Identify which cell holds the provided text, then report its (x, y) central coordinate. 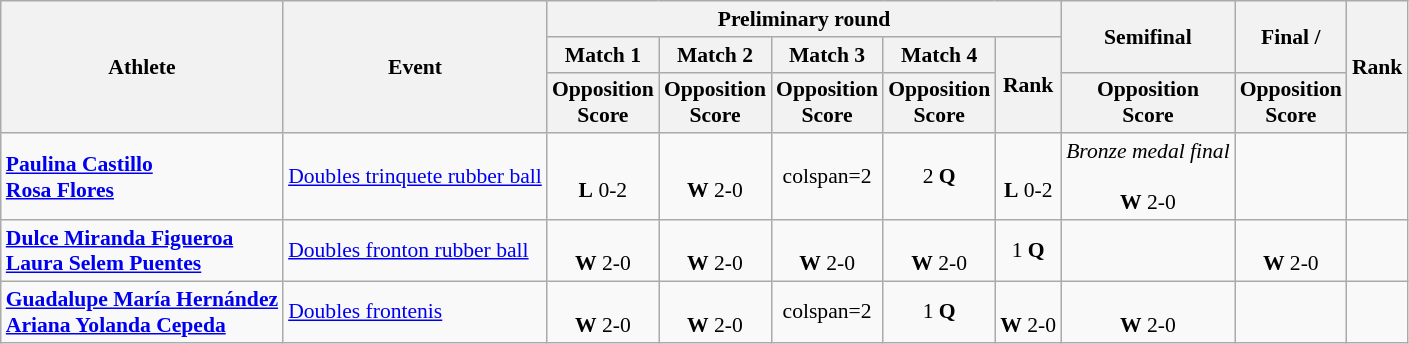
Doubles trinquete rubber ball (415, 178)
Doubles frontenis (415, 312)
Match 2 (715, 55)
Guadalupe María HernándezAriana Yolanda Cepeda (142, 312)
Bronze medal finalW 2-0 (1148, 178)
Event (415, 67)
2 Q (939, 178)
Athlete (142, 67)
Match 4 (939, 55)
Paulina CastilloRosa Flores (142, 178)
Dulce Miranda FigueroaLaura Selem Puentes (142, 250)
Match 3 (827, 55)
Preliminary round (804, 19)
Final / (1291, 36)
Semifinal (1148, 36)
Match 1 (603, 55)
Doubles fronton rubber ball (415, 250)
